From the cell containing the given text, extract its center point as (x, y) coordinate. 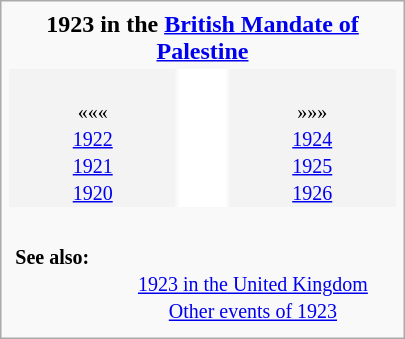
See also: 1923 in the United KingdomOther events of 1923 (202, 270)
1923 in the British Mandate of Palestine (202, 38)
«««192219211920 (92, 138)
1923 in the United KingdomOther events of 1923 (254, 284)
See also: (60, 284)
»»»192419251926 (312, 138)
